Search for the cell housing the specified text and yield its (x, y) center coordinate. 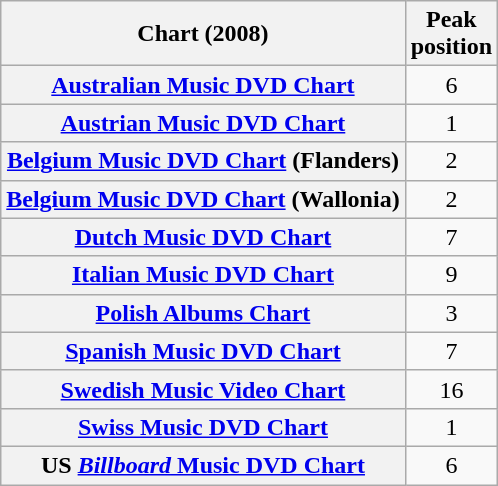
Austrian Music DVD Chart (203, 123)
3 (451, 313)
Dutch Music DVD Chart (203, 237)
Spanish Music DVD Chart (203, 351)
US Billboard Music DVD Chart (203, 465)
Swiss Music DVD Chart (203, 427)
Italian Music DVD Chart (203, 275)
16 (451, 389)
Australian Music DVD Chart (203, 85)
Peakposition (451, 34)
Belgium Music DVD Chart (Wallonia) (203, 199)
Belgium Music DVD Chart (Flanders) (203, 161)
Chart (2008) (203, 34)
Swedish Music Video Chart (203, 389)
Polish Albums Chart (203, 313)
9 (451, 275)
